For the text-containing cell, return its midpoint in (x, y) coordinate format. 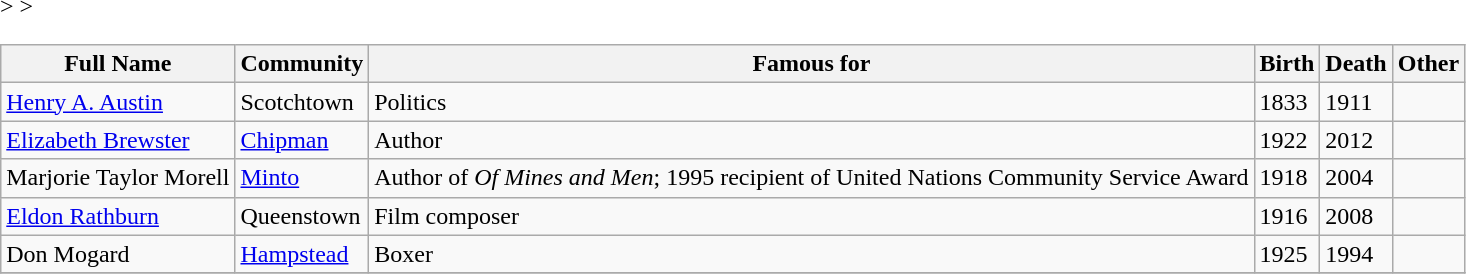
2004 (1356, 178)
Marjorie Taylor Morell (118, 178)
1925 (1287, 254)
1918 (1287, 178)
Other (1428, 64)
1833 (1287, 102)
Hampstead (302, 254)
Author of Of Mines and Men; 1995 recipient of United Nations Community Service Award (812, 178)
Birth (1287, 64)
Henry A. Austin (118, 102)
1916 (1287, 216)
Don Mogard (118, 254)
Elizabeth Brewster (118, 140)
1922 (1287, 140)
Queenstown (302, 216)
2008 (1356, 216)
Scotchtown (302, 102)
Minto (302, 178)
Eldon Rathburn (118, 216)
Film composer (812, 216)
2012 (1356, 140)
Death (1356, 64)
Boxer (812, 254)
Politics (812, 102)
Famous for (812, 64)
1994 (1356, 254)
Author (812, 140)
Community (302, 64)
Chipman (302, 140)
Full Name (118, 64)
1911 (1356, 102)
